Search for the cell housing the specified text and yield its [x, y] center coordinate. 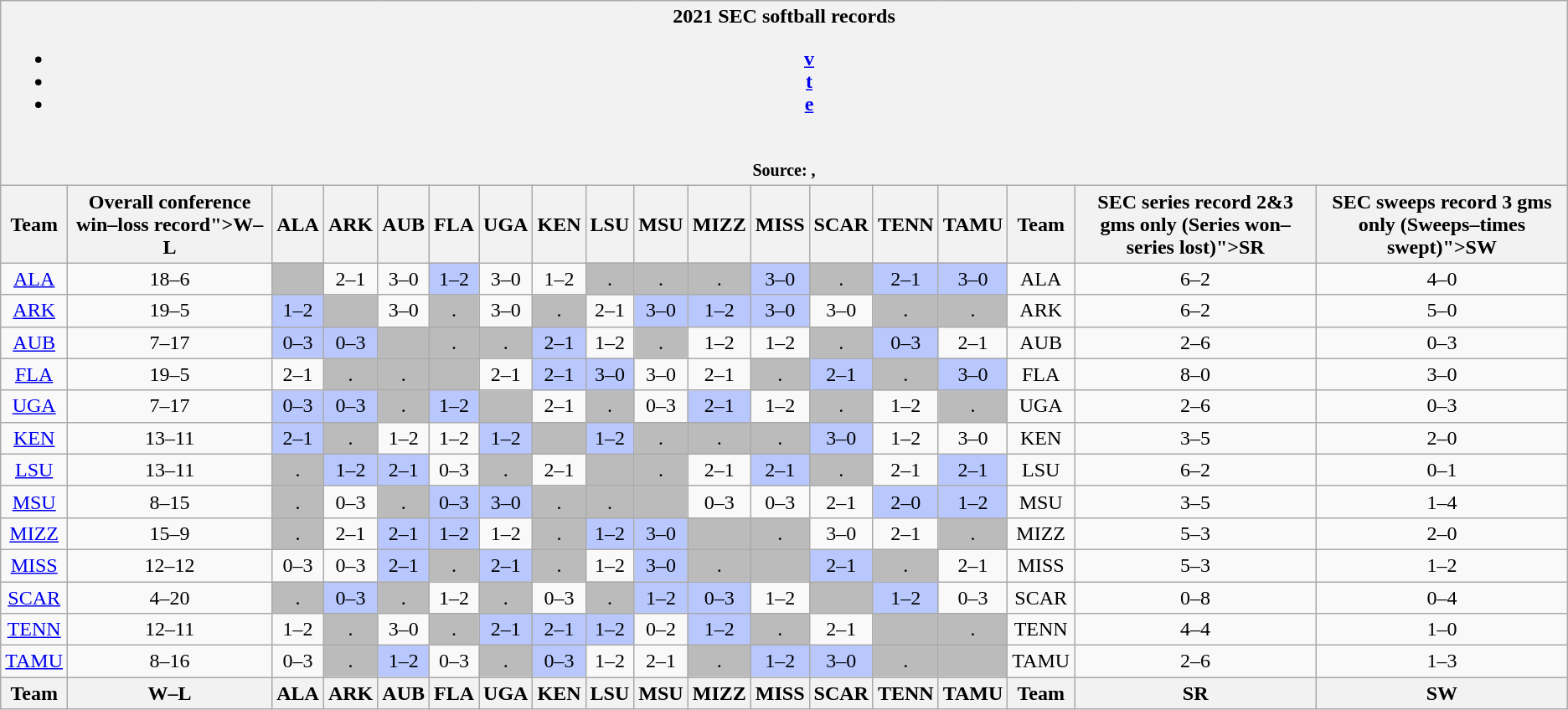
0–8 [1196, 597]
8–15 [170, 502]
12–12 [170, 565]
12–11 [170, 630]
W–L [170, 693]
SW [1442, 693]
18–6 [170, 279]
1–0 [1442, 630]
0–1 [1442, 470]
0–4 [1442, 597]
Overall conference win–loss record">W–L [170, 224]
8–0 [1196, 374]
1–4 [1442, 502]
4–4 [1196, 630]
4–0 [1442, 279]
SEC series record 2&3 gms only (Series won–series lost)">SR [1196, 224]
SR [1196, 693]
5–0 [1442, 311]
15–9 [170, 533]
SEC sweeps record 3 gms only (Sweeps–times swept)">SW [1442, 224]
4–20 [170, 597]
1–3 [1442, 661]
2021 SEC softball recordsvteSource: , [784, 94]
0–2 [661, 630]
8–16 [170, 661]
